Locate the cell with the specified text and output its (x, y) center coordinate. 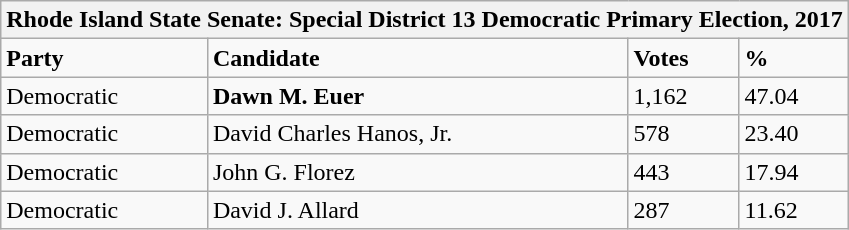
578 (684, 134)
David Charles Hanos, Jr. (418, 134)
443 (684, 172)
% (794, 58)
17.94 (794, 172)
David J. Allard (418, 210)
1,162 (684, 96)
Votes (684, 58)
11.62 (794, 210)
47.04 (794, 96)
Dawn M. Euer (418, 96)
287 (684, 210)
23.40 (794, 134)
Party (104, 58)
Candidate (418, 58)
John G. Florez (418, 172)
Rhode Island State Senate: Special District 13 Democratic Primary Election, 2017 (425, 20)
